Search for the cell housing the specified text and yield its [X, Y] center coordinate. 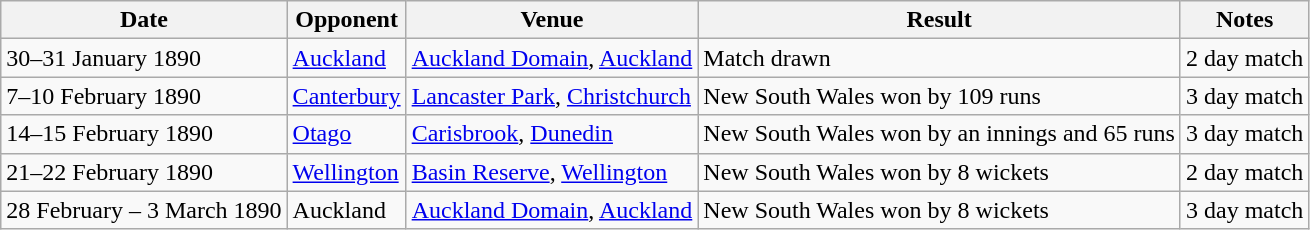
Otago [346, 134]
7–10 February 1890 [144, 96]
Wellington [346, 172]
Lancaster Park, Christchurch [552, 96]
New South Wales won by 109 runs [940, 96]
Canterbury [346, 96]
Date [144, 20]
Result [940, 20]
14–15 February 1890 [144, 134]
Opponent [346, 20]
Match drawn [940, 58]
Notes [1244, 20]
Venue [552, 20]
30–31 January 1890 [144, 58]
28 February – 3 March 1890 [144, 210]
Basin Reserve, Wellington [552, 172]
Carisbrook, Dunedin [552, 134]
21–22 February 1890 [144, 172]
New South Wales won by an innings and 65 runs [940, 134]
